Capture the cell that displays the provided text and extract its [x, y] central coordinate. 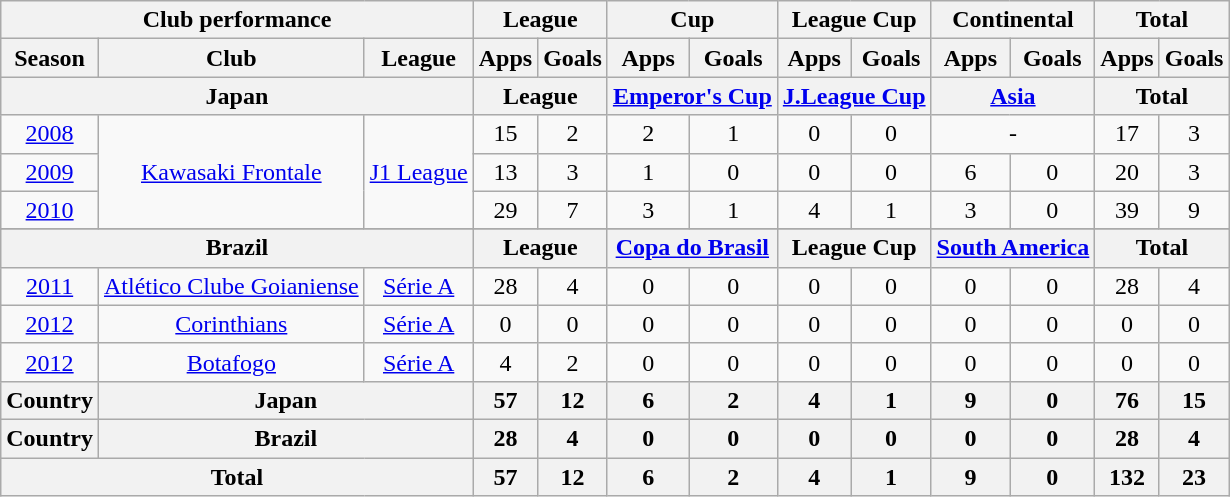
2011 [50, 286]
Club [231, 58]
Asia [1013, 96]
Emperor's Cup [692, 96]
Continental [1013, 20]
Copa do Brasil [692, 248]
Season [50, 58]
South America [1013, 248]
Cup [692, 20]
J.League Cup [854, 96]
2008 [50, 134]
2009 [50, 172]
23 [1194, 477]
Kawasaki Frontale [231, 172]
76 [1127, 400]
132 [1127, 477]
- [1013, 134]
Botafogo [231, 362]
13 [505, 172]
29 [505, 210]
17 [1127, 134]
Corinthians [231, 324]
7 [573, 210]
39 [1127, 210]
20 [1127, 172]
Atlético Clube Goianiense [231, 286]
J1 League [418, 172]
Club performance [237, 20]
2010 [50, 210]
